Output the (X, Y) coordinate of the center of the cell containing the given text.  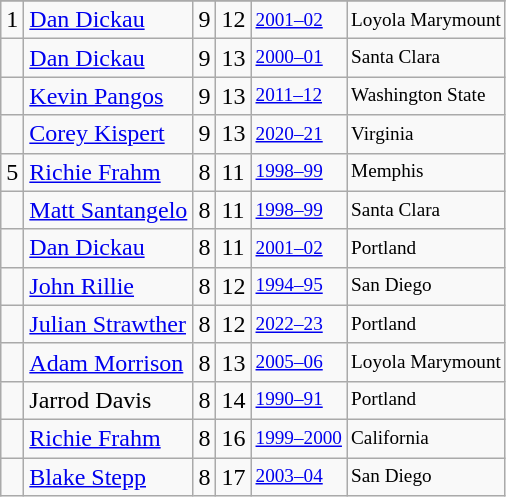
1 (12, 20)
2000–01 (299, 58)
2005–06 (299, 362)
Virginia (426, 134)
2022–23 (299, 324)
Blake Stepp (108, 477)
Kevin Pangos (108, 96)
California (426, 438)
Washington State (426, 96)
16 (234, 438)
1990–91 (299, 400)
Corey Kispert (108, 134)
5 (12, 172)
Memphis (426, 172)
2020–21 (299, 134)
14 (234, 400)
17 (234, 477)
Adam Morrison (108, 362)
Matt Santangelo (108, 210)
1999–2000 (299, 438)
2003–04 (299, 477)
1994–95 (299, 286)
2011–12 (299, 96)
Julian Strawther (108, 324)
John Rillie (108, 286)
Jarrod Davis (108, 400)
